Find where the given text appears and provide that cell's center as (x, y) coordinate. 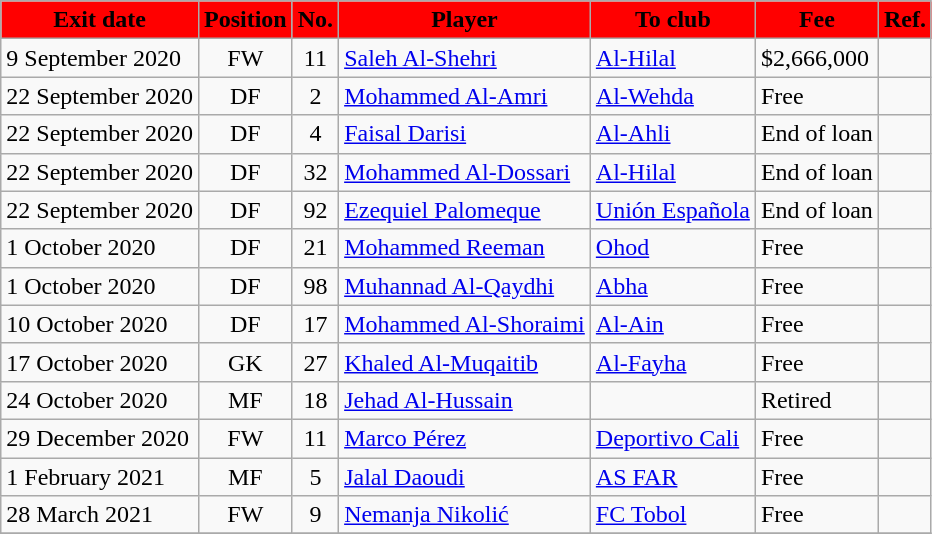
Saleh Al-Shehri (465, 58)
Retired (816, 400)
1 February 2021 (100, 477)
Al-Wehda (672, 96)
32 (315, 172)
Abha (672, 286)
2 (315, 96)
To club (672, 20)
98 (315, 286)
17 (315, 324)
AS FAR (672, 477)
Al-Fayha (672, 362)
Nemanja Nikolić (465, 515)
Al-Ahli (672, 134)
27 (315, 362)
92 (315, 210)
Al-Ain (672, 324)
21 (315, 248)
Mohammed Reeman (465, 248)
Position (245, 20)
Deportivo Cali (672, 438)
Fee (816, 20)
18 (315, 400)
Jehad Al-Hussain (465, 400)
Unión Española (672, 210)
10 October 2020 (100, 324)
Mohammed Al-Dossari (465, 172)
Khaled Al-Muqaitib (465, 362)
Mohammed Al-Shoraimi (465, 324)
9 September 2020 (100, 58)
28 March 2021 (100, 515)
Faisal Darisi (465, 134)
$2,666,000 (816, 58)
Player (465, 20)
GK (245, 362)
Muhannad Al-Qaydhi (465, 286)
4 (315, 134)
Exit date (100, 20)
Jalal Daoudi (465, 477)
No. (315, 20)
FC Tobol (672, 515)
Marco Pérez (465, 438)
Ezequiel Palomeque (465, 210)
17 October 2020 (100, 362)
24 October 2020 (100, 400)
Mohammed Al-Amri (465, 96)
29 December 2020 (100, 438)
Ohod (672, 248)
Ref. (904, 20)
9 (315, 515)
5 (315, 477)
